Scan for the cell matching the given text and deliver its (x, y) coordinate at center. 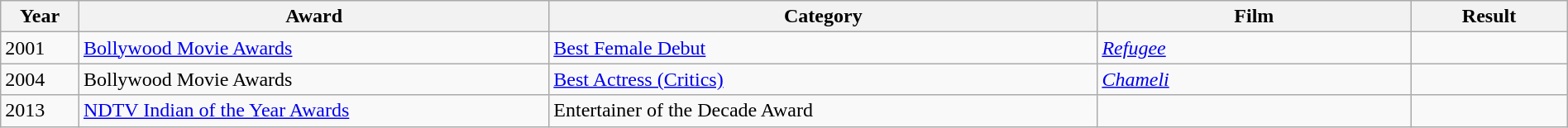
Film (1254, 17)
2004 (40, 79)
NDTV Indian of the Year Awards (313, 111)
Category (824, 17)
2013 (40, 111)
Best Female Debut (824, 48)
Award (313, 17)
Entertainer of the Decade Award (824, 111)
2001 (40, 48)
Chameli (1254, 79)
Refugee (1254, 48)
Result (1489, 17)
Year (40, 17)
Best Actress (Critics) (824, 79)
